Provide the (x, y) coordinate of the cell's center where the given text is located.  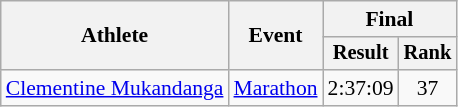
Clementine Mukandanga (115, 88)
Final (390, 19)
Marathon (275, 88)
2:37:09 (361, 88)
Event (275, 36)
Athlete (115, 36)
Result (361, 54)
Rank (428, 54)
37 (428, 88)
